Scan for the cell matching the given text and deliver its [X, Y] coordinate at center. 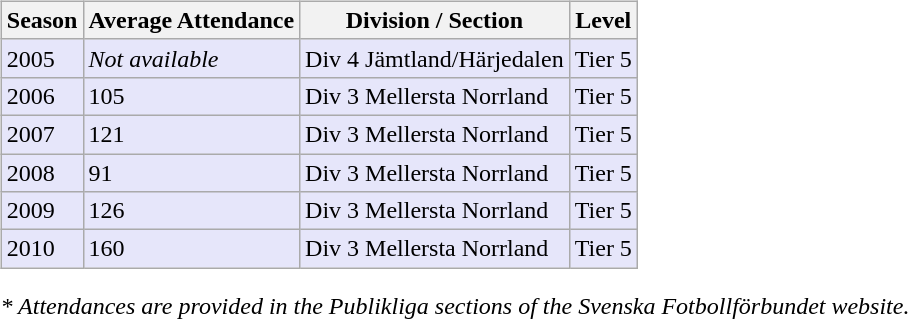
Level [603, 20]
2005 [42, 58]
Average Attendance [192, 20]
2006 [42, 96]
Season [42, 20]
2009 [42, 211]
Not available [192, 58]
Div 4 Jämtland/Härjedalen [435, 58]
2008 [42, 173]
121 [192, 134]
126 [192, 211]
105 [192, 96]
91 [192, 173]
Division / Section [435, 20]
160 [192, 249]
2007 [42, 134]
2010 [42, 249]
